Find where the given text appears and provide that cell's center as (X, Y) coordinate. 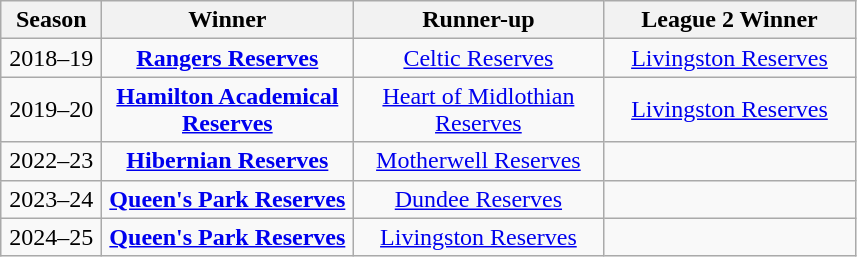
Dundee Reserves (478, 199)
2023–24 (52, 199)
2018–19 (52, 58)
Winner (228, 20)
Hibernian Reserves (228, 161)
2019–20 (52, 110)
Hamilton Academical Reserves (228, 110)
League 2 Winner (730, 20)
Rangers Reserves (228, 58)
Heart of Midlothian Reserves (478, 110)
2022–23 (52, 161)
Motherwell Reserves (478, 161)
Celtic Reserves (478, 58)
Season (52, 20)
Runner-up (478, 20)
2024–25 (52, 237)
